Output the (X, Y) coordinate of the center of the cell containing the given text.  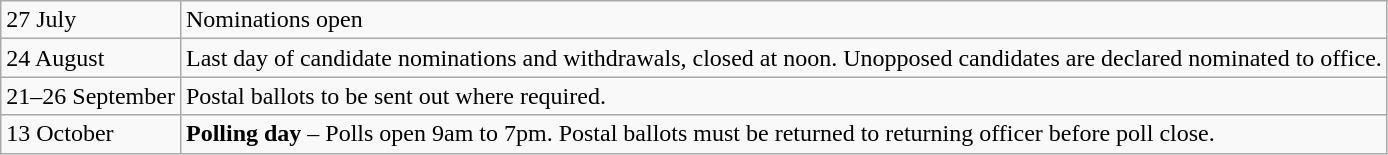
27 July (91, 20)
24 August (91, 58)
Last day of candidate nominations and withdrawals, closed at noon. Unopposed candidates are declared nominated to office. (784, 58)
13 October (91, 134)
Polling day – Polls open 9am to 7pm. Postal ballots must be returned to returning officer before poll close. (784, 134)
21–26 September (91, 96)
Postal ballots to be sent out where required. (784, 96)
Nominations open (784, 20)
